For the text-containing cell, return its midpoint in [X, Y] coordinate format. 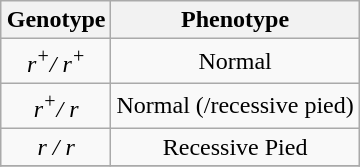
Normal (/recessive pied) [235, 106]
Phenotype [235, 20]
r / r [56, 147]
r+/ r+ [56, 62]
Genotype [56, 20]
Recessive Pied [235, 147]
Normal [235, 62]
r+/ r [56, 106]
